Extract the (X, Y) coordinate from the center of the cell holding the provided text.  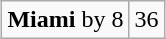
Miami by 8 (66, 19)
36 (146, 19)
